Return (x, y) of the center of cell containing provided text 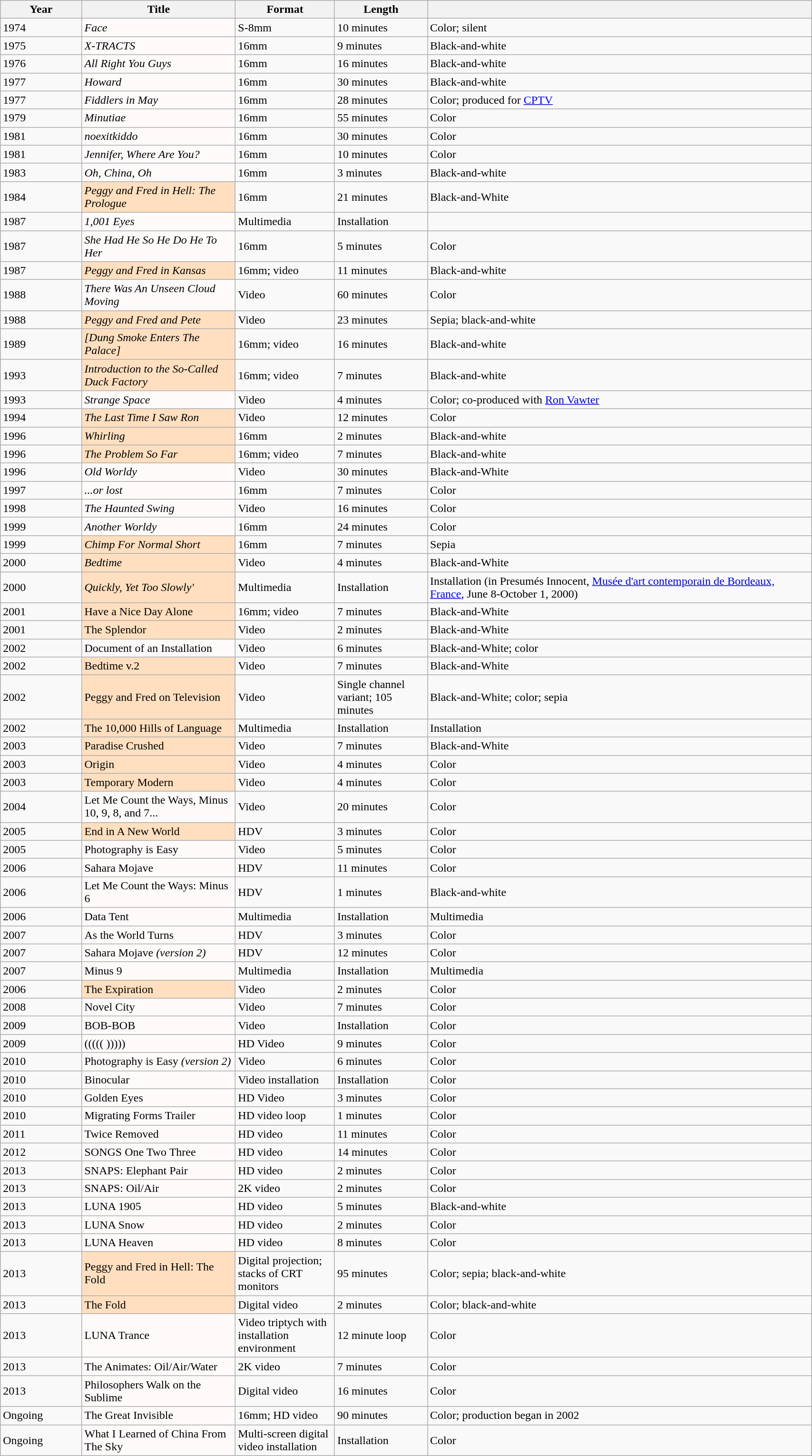
1997 (41, 490)
Document of an Installation (159, 648)
Minutiae (159, 118)
Black-and-White; color; sepia (619, 697)
Title (159, 10)
The Problem So Far (159, 454)
SNAPS: Elephant Pair (159, 1170)
1,001 Eyes (159, 221)
Color; produced for CPTV (619, 100)
24 minutes (381, 526)
Temporary Modern (159, 782)
Video triptych with installation environment (285, 1336)
Another Worldy (159, 526)
1998 (41, 508)
Fiddlers in May (159, 100)
55 minutes (381, 118)
There Was An Unseen Cloud Moving (159, 295)
Color; silent (619, 28)
Face (159, 28)
60 minutes (381, 295)
1994 (41, 418)
Multi-screen digital video installation (285, 1440)
Binocular (159, 1080)
Peggy and Fred on Television (159, 697)
28 minutes (381, 100)
LUNA Trance (159, 1336)
The Haunted Swing (159, 508)
BOB-BOB (159, 1025)
1984 (41, 197)
1979 (41, 118)
Golden Eyes (159, 1098)
noexitkiddo (159, 136)
23 minutes (381, 320)
The Animates: Oil/Air/Water (159, 1367)
As the World Turns (159, 935)
Single channel variant; 105 minutes (381, 697)
14 minutes (381, 1152)
Philosophers Walk on the Sublime (159, 1391)
...or lost (159, 490)
Installation (in Presumés Innocent, Musée d'art contemporain de Bordeaux, France, June 8-October 1, 2000) (619, 587)
Sahara Mojave (version 2) (159, 953)
Peggy and Fred in Hell: The Fold (159, 1274)
Year (41, 10)
Black-and-White; color (619, 648)
90 minutes (381, 1416)
What I Learned of China From The Sky (159, 1440)
Length (381, 10)
Chimp For Normal Short (159, 544)
SONGS One Two Three (159, 1152)
Color; co-produced with Ron Vawter (619, 400)
Oh, China, Oh (159, 172)
Let Me Count the Ways: Minus 6 (159, 892)
She Had He So He Do He To Her (159, 246)
Migrating Forms Trailer (159, 1116)
Peggy and Fred in Kansas (159, 271)
Photography is Easy (159, 849)
End in A New World (159, 831)
Sahara Mojave (159, 867)
Data Tent (159, 916)
Sepia (619, 544)
LUNA 1905 (159, 1206)
Bedtime (159, 562)
LUNA Snow (159, 1224)
[Dung Smoke Enters The Palace] (159, 344)
21 minutes (381, 197)
95 minutes (381, 1274)
8 minutes (381, 1243)
1989 (41, 344)
The Great Invisible (159, 1416)
Peggy and Fred and Pete (159, 320)
2012 (41, 1152)
LUNA Heaven (159, 1243)
S-8mm (285, 28)
Photography is Easy (version 2) (159, 1062)
All Right You Guys (159, 64)
Howard (159, 82)
2004 (41, 807)
Whirling (159, 436)
The 10,000 Hills of Language (159, 728)
20 minutes (381, 807)
1983 (41, 172)
Old Worldy (159, 472)
The Last Time I Saw Ron (159, 418)
Format (285, 10)
12 minute loop (381, 1336)
Peggy and Fred in Hell: The Prologue (159, 197)
1976 (41, 64)
Origin (159, 764)
Let Me Count the Ways, Minus 10, 9, 8, and 7... (159, 807)
X-TRACTS (159, 46)
Color; sepia; black-and-white (619, 1274)
The Expiration (159, 989)
16mm; HD video (285, 1416)
SNAPS: Oil/Air (159, 1188)
Minus 9 (159, 971)
Digital projection; stacks of CRT monitors (285, 1274)
Novel City (159, 1007)
Color; black-and-white (619, 1305)
Introduction to the So-Called Duck Factory (159, 375)
2011 (41, 1134)
1975 (41, 46)
The Splendor (159, 630)
Color; production began in 2002 (619, 1416)
HD video loop (285, 1116)
Bedtime v.2 (159, 666)
Video installation (285, 1080)
The Fold (159, 1305)
Paradise Crushed (159, 746)
Jennifer, Where Are You? (159, 154)
Sepia; black-and-white (619, 320)
Twice Removed (159, 1134)
((((( ))))) (159, 1043)
1974 (41, 28)
Strange Space (159, 400)
2008 (41, 1007)
Quickly, Yet Too Slowly' (159, 587)
Have a Nice Day Alone (159, 612)
